Identify which cell holds the provided text, then report its [x, y] central coordinate. 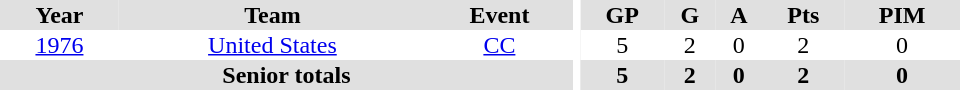
Year [60, 15]
GP [622, 15]
Team [272, 15]
A [738, 15]
CC [500, 45]
Pts [804, 15]
United States [272, 45]
PIM [902, 15]
Event [500, 15]
G [690, 15]
Senior totals [286, 75]
1976 [60, 45]
